Detect which cell encompasses the target text, then output its (X, Y) center coordinate. 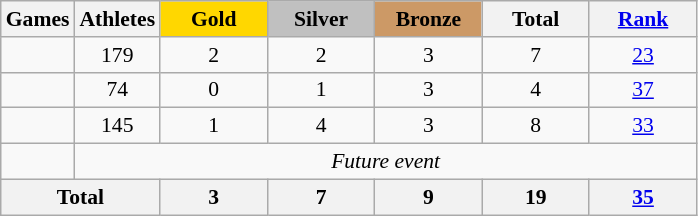
33 (642, 126)
37 (642, 90)
74 (117, 90)
Silver (320, 19)
8 (536, 126)
Future event (385, 162)
179 (117, 55)
Athletes (117, 19)
35 (642, 197)
Bronze (428, 19)
9 (428, 197)
Rank (642, 19)
0 (214, 90)
23 (642, 55)
145 (117, 126)
Gold (214, 19)
19 (536, 197)
Games (38, 19)
